Output the (x, y) coordinate of the center of the cell containing the given text.  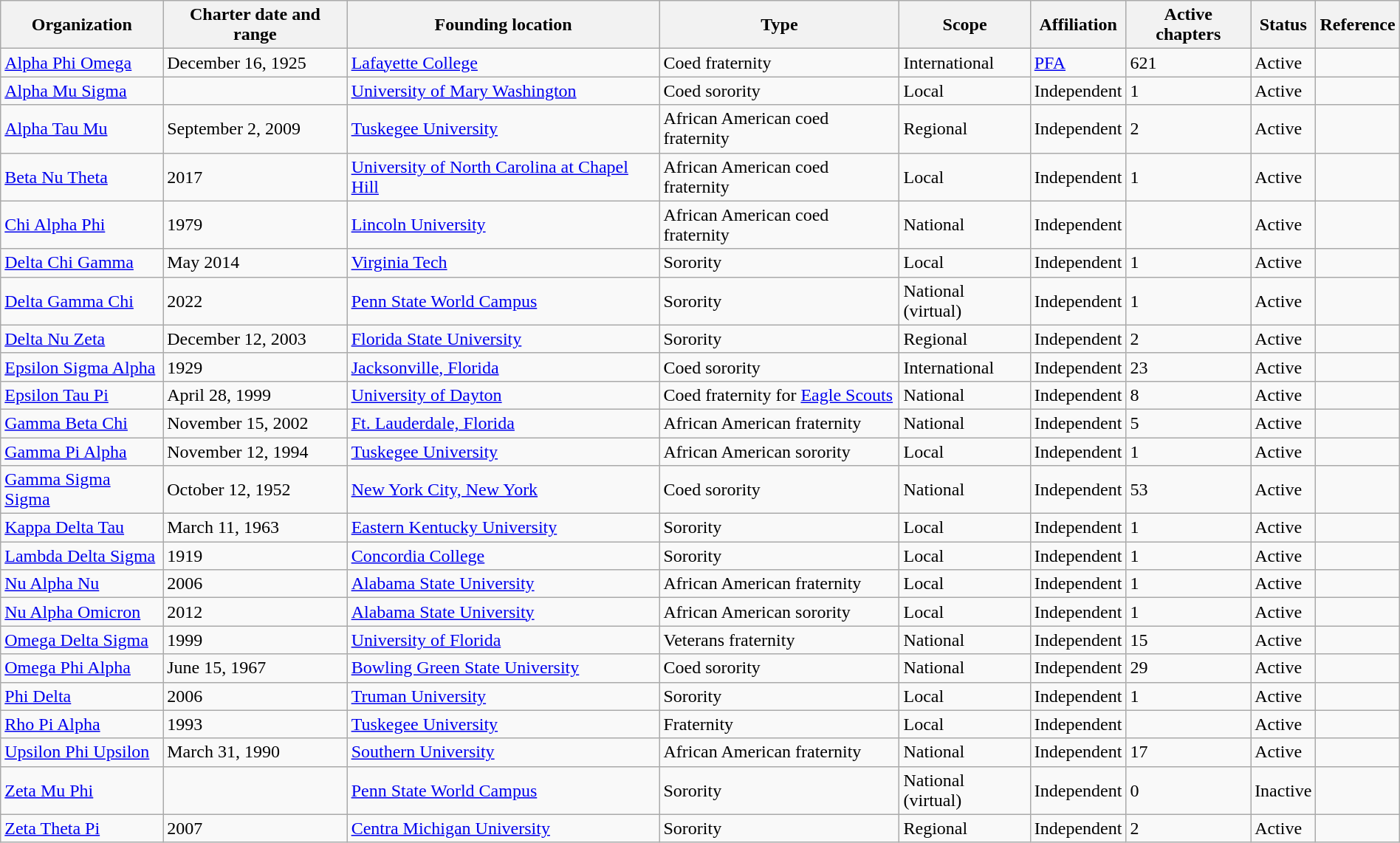
Epsilon Sigma Alpha (82, 367)
Lincoln University (504, 224)
University of Dayton (504, 395)
Veterans fraternity (780, 640)
Delta Nu Zeta (82, 339)
Nu Alpha Omicron (82, 612)
17 (1189, 752)
Upsilon Phi Upsilon (82, 752)
15 (1189, 640)
Alpha Phi Omega (82, 63)
5 (1189, 423)
November 15, 2002 (255, 423)
Centra Michigan University (504, 828)
Beta Nu Theta (82, 177)
1999 (255, 640)
Charter date and range (255, 25)
Kappa Delta Tau (82, 528)
University of North Carolina at Chapel Hill (504, 177)
Virginia Tech (504, 263)
8 (1189, 395)
23 (1189, 367)
1993 (255, 724)
Concordia College (504, 556)
53 (1189, 490)
Epsilon Tau Pi (82, 395)
December 16, 1925 (255, 63)
Lafayette College (504, 63)
December 12, 2003 (255, 339)
29 (1189, 668)
Florida State University (504, 339)
2007 (255, 828)
Bowling Green State University (504, 668)
Active chapters (1189, 25)
2022 (255, 301)
2017 (255, 177)
621 (1189, 63)
Alpha Tau Mu (82, 128)
Omega Delta Sigma (82, 640)
June 15, 1967 (255, 668)
Zeta Mu Phi (82, 790)
University of Florida (504, 640)
0 (1189, 790)
Nu Alpha Nu (82, 584)
October 12, 1952 (255, 490)
Ft. Lauderdale, Florida (504, 423)
May 2014 (255, 263)
Rho Pi Alpha (82, 724)
Zeta Theta Pi (82, 828)
Fraternity (780, 724)
Status (1283, 25)
Truman University (504, 696)
Type (780, 25)
Southern University (504, 752)
Scope (964, 25)
March 31, 1990 (255, 752)
Reference (1357, 25)
Gamma Sigma Sigma (82, 490)
Delta Gamma Chi (82, 301)
Lambda Delta Sigma (82, 556)
1929 (255, 367)
2012 (255, 612)
Eastern Kentucky University (504, 528)
Coed fraternity for Eagle Scouts (780, 395)
New York City, New York (504, 490)
Coed fraternity (780, 63)
University of Mary Washington (504, 91)
September 2, 2009 (255, 128)
Jacksonville, Florida (504, 367)
Founding location (504, 25)
Alpha Mu Sigma (82, 91)
April 28, 1999 (255, 395)
Gamma Beta Chi (82, 423)
Chi Alpha Phi (82, 224)
Inactive (1283, 790)
Phi Delta (82, 696)
Omega Phi Alpha (82, 668)
Gamma Pi Alpha (82, 451)
Organization (82, 25)
Affiliation (1078, 25)
March 11, 1963 (255, 528)
November 12, 1994 (255, 451)
PFA (1078, 63)
Delta Chi Gamma (82, 263)
1979 (255, 224)
1919 (255, 556)
